Identify which cell holds the provided text, then report its (x, y) central coordinate. 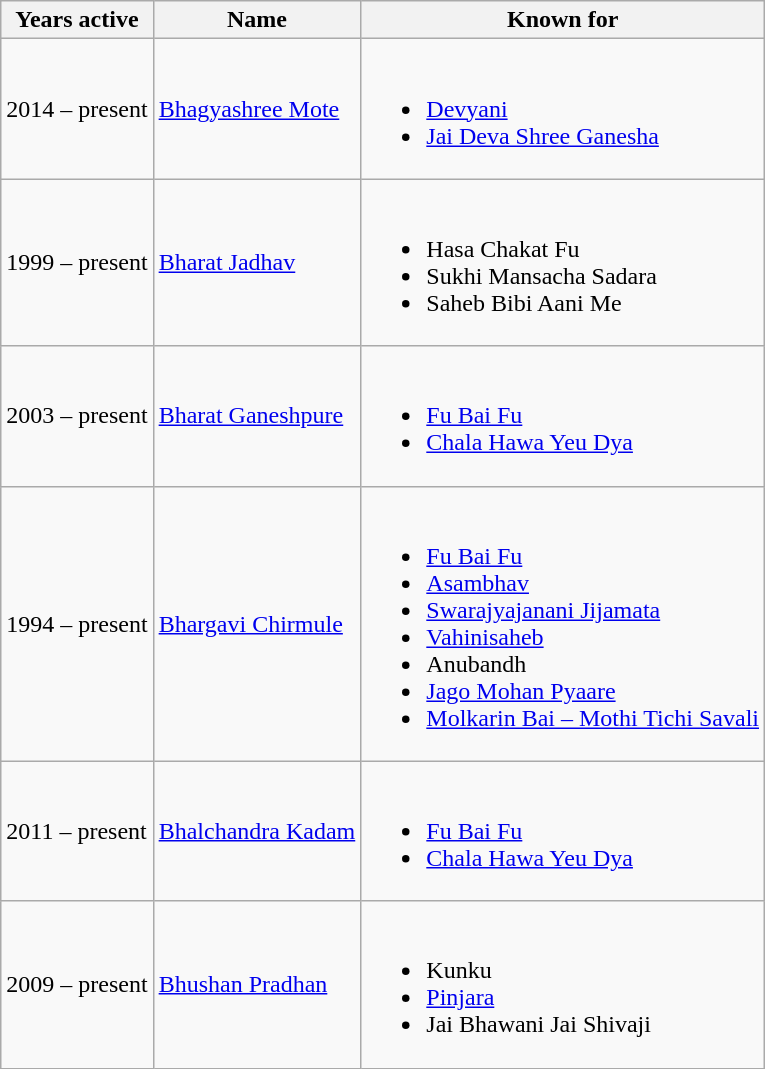
2003 – present (77, 416)
1999 – present (77, 262)
Hasa Chakat FuSukhi Mansacha SadaraSaheb Bibi Aani Me (563, 262)
Bharat Ganeshpure (257, 416)
Known for (563, 20)
Bhagyashree Mote (257, 109)
Bhargavi Chirmule (257, 624)
1994 – present (77, 624)
DevyaniJai Deva Shree Ganesha (563, 109)
Name (257, 20)
2009 – present (77, 984)
Fu Bai FuAsambhavSwarajyajanani JijamataVahinisahebAnubandhJago Mohan PyaareMolkarin Bai – Mothi Tichi Savali (563, 624)
Bharat Jadhav (257, 262)
2011 – present (77, 831)
2014 – present (77, 109)
Bhushan Pradhan (257, 984)
Bhalchandra Kadam (257, 831)
Years active (77, 20)
KunkuPinjaraJai Bhawani Jai Shivaji (563, 984)
